Scan for the cell matching the given text and deliver its (x, y) coordinate at center. 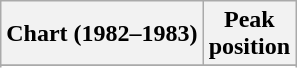
Peakposition (249, 34)
Chart (1982–1983) (102, 34)
